Provide the (x, y) coordinate of the cell's center where the given text is located.  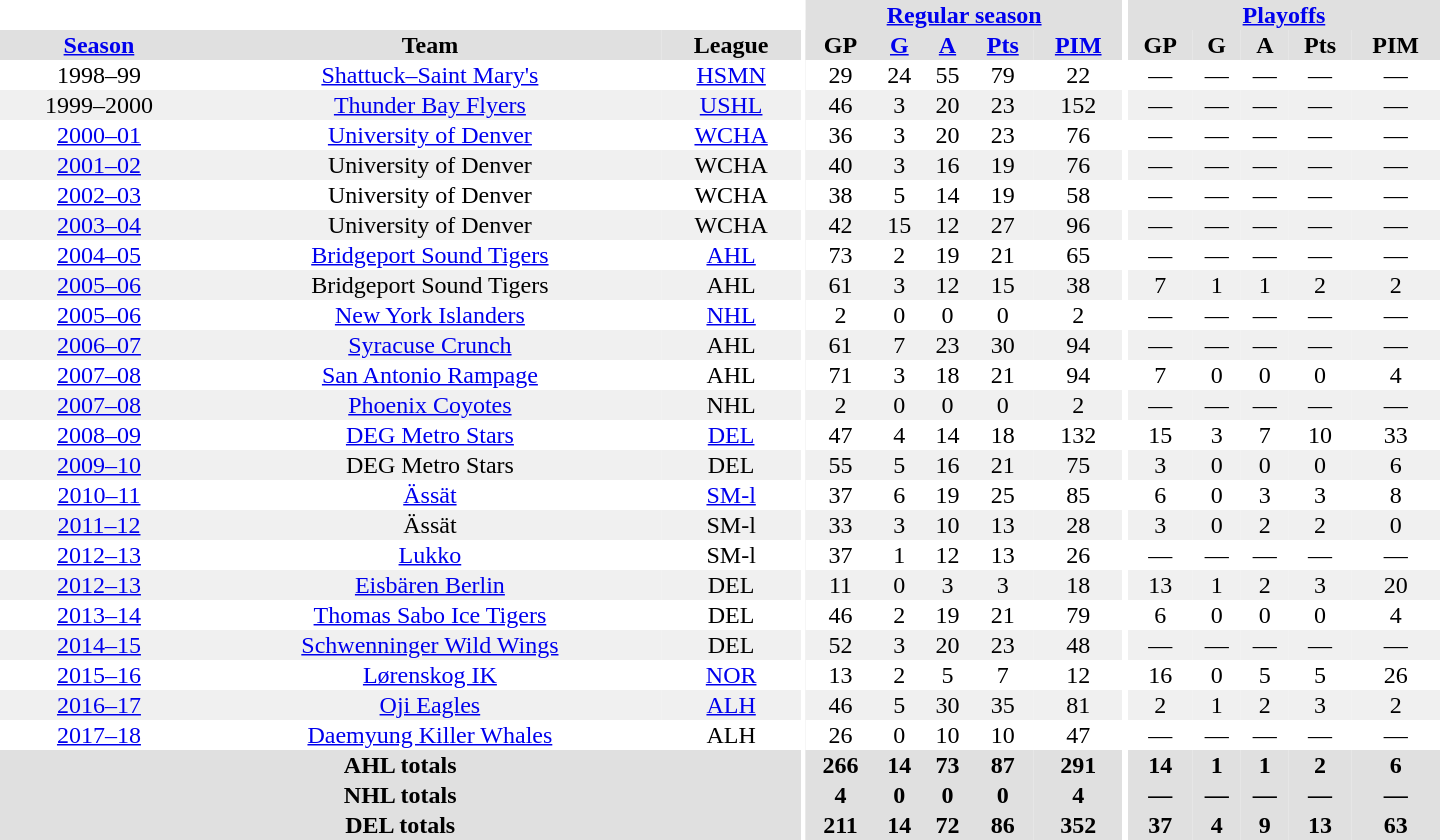
NHL totals (400, 795)
2006–07 (99, 345)
USHL (732, 105)
2000–01 (99, 135)
2004–05 (99, 255)
1998–99 (99, 75)
HSMN (732, 75)
2013–14 (99, 615)
85 (1078, 495)
Schwenninger Wild Wings (430, 645)
San Antonio Rampage (430, 375)
DEL totals (400, 825)
2011–12 (99, 525)
28 (1078, 525)
42 (841, 225)
58 (1078, 195)
96 (1078, 225)
Oji Eagles (430, 705)
Daemyung Killer Whales (430, 735)
Phoenix Coyotes (430, 405)
132 (1078, 435)
2015–16 (99, 675)
52 (841, 645)
Lørenskog IK (430, 675)
2014–15 (99, 645)
Playoffs (1284, 15)
Syracuse Crunch (430, 345)
22 (1078, 75)
NOR (732, 675)
Team (430, 45)
266 (841, 765)
24 (899, 75)
2001–02 (99, 165)
2003–04 (99, 225)
Regular season (964, 15)
2010–11 (99, 495)
63 (1396, 825)
75 (1078, 465)
81 (1078, 705)
211 (841, 825)
40 (841, 165)
Season (99, 45)
2002–03 (99, 195)
8 (1396, 495)
35 (1003, 705)
72 (947, 825)
152 (1078, 105)
291 (1078, 765)
352 (1078, 825)
League (732, 45)
2017–18 (99, 735)
9 (1265, 825)
65 (1078, 255)
Thunder Bay Flyers (430, 105)
29 (841, 75)
2009–10 (99, 465)
Thomas Sabo Ice Tigers (430, 615)
1999–2000 (99, 105)
71 (841, 375)
Lukko (430, 555)
87 (1003, 765)
86 (1003, 825)
36 (841, 135)
25 (1003, 495)
New York Islanders (430, 315)
48 (1078, 645)
AHL totals (400, 765)
Eisbären Berlin (430, 585)
27 (1003, 225)
11 (841, 585)
2008–09 (99, 435)
2016–17 (99, 705)
Shattuck–Saint Mary's (430, 75)
